For the text-containing cell, return its midpoint in (X, Y) coordinate format. 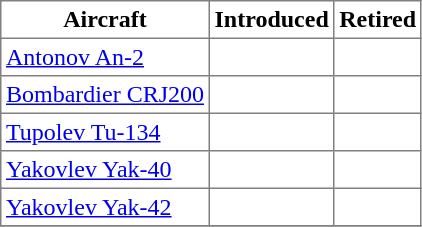
Aircraft (105, 20)
Introduced (272, 20)
Bombardier CRJ200 (105, 95)
Antonov An-2 (105, 57)
Yakovlev Yak-42 (105, 207)
Tupolev Tu-134 (105, 132)
Yakovlev Yak-40 (105, 170)
Retired (378, 20)
